Return the (X, Y) coordinate for the center point of the cell that contains the specified text.  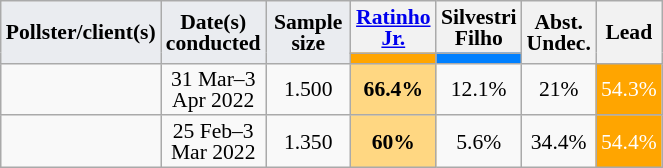
Date(s)conducted (214, 32)
31 Mar–3 Apr 2022 (214, 89)
Pollster/client(s) (81, 32)
21% (559, 89)
1.500 (308, 89)
54.3% (629, 89)
60% (394, 142)
54.4% (629, 142)
12.1% (479, 89)
25 Feb–3 Mar 2022 (214, 142)
Lead (629, 32)
Ratinho Jr. (394, 27)
1.350 (308, 142)
Abst.Undec. (559, 32)
Samplesize (308, 32)
66.4% (394, 89)
Silvestri Filho (479, 27)
34.4% (559, 142)
5.6% (479, 142)
